Identify which cell holds the provided text, then report its [X, Y] central coordinate. 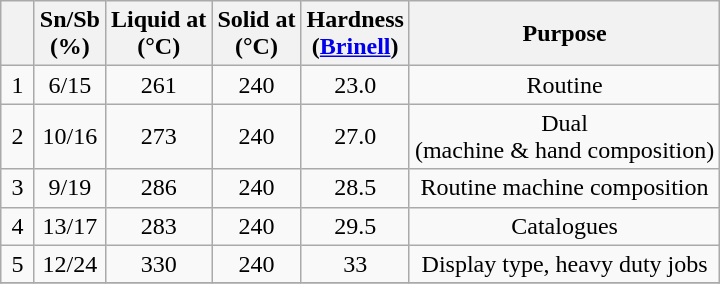
Routine machine composition [564, 188]
283 [158, 226]
273 [158, 136]
29.5 [355, 226]
1 [18, 85]
9/19 [70, 188]
28.5 [355, 188]
Routine [564, 85]
286 [158, 188]
2 [18, 136]
Catalogues [564, 226]
33 [355, 264]
Sn/Sb(%) [70, 34]
Liquid at(°C) [158, 34]
Hardness(Brinell) [355, 34]
5 [18, 264]
10/16 [70, 136]
3 [18, 188]
330 [158, 264]
Display type, heavy duty jobs [564, 264]
6/15 [70, 85]
Dual(machine & hand composition) [564, 136]
Solid at(°C) [256, 34]
27.0 [355, 136]
12/24 [70, 264]
Purpose [564, 34]
4 [18, 226]
13/17 [70, 226]
23.0 [355, 85]
261 [158, 85]
